From the cell containing the given text, extract its center point as [X, Y] coordinate. 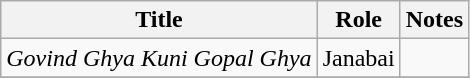
Role [358, 20]
Title [159, 20]
Govind Ghya Kuni Gopal Ghya [159, 58]
Janabai [358, 58]
Notes [434, 20]
